Pinpoint the cell where the given text exists, returning its [x, y] midpoint coordinate. 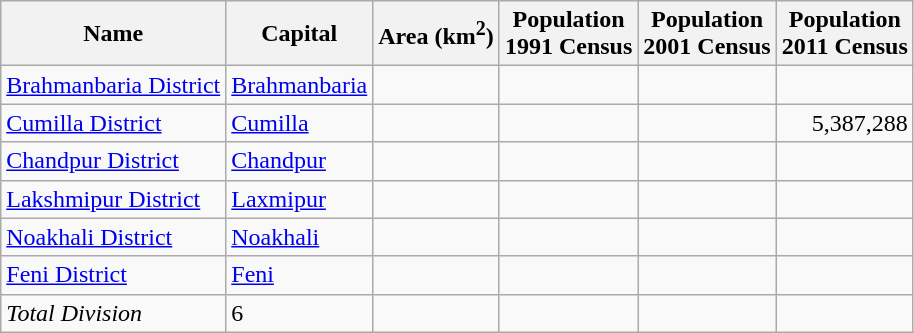
Population 2001 Census [707, 34]
Cumilla District [114, 123]
Chandpur District [114, 161]
Noakhali District [114, 237]
Population 1991 Census [568, 34]
Feni [300, 275]
Cumilla [300, 123]
Total Division [114, 313]
Laxmipur [300, 199]
Noakhali [300, 237]
Brahmanbaria [300, 85]
6 [300, 313]
Lakshmipur District [114, 199]
Brahmanbaria District [114, 85]
5,387,288 [844, 123]
Capital [300, 34]
Area (km2) [436, 34]
Chandpur [300, 161]
Population 2011 Census [844, 34]
Name [114, 34]
Feni District [114, 275]
